Search for the cell housing the specified text and yield its [x, y] center coordinate. 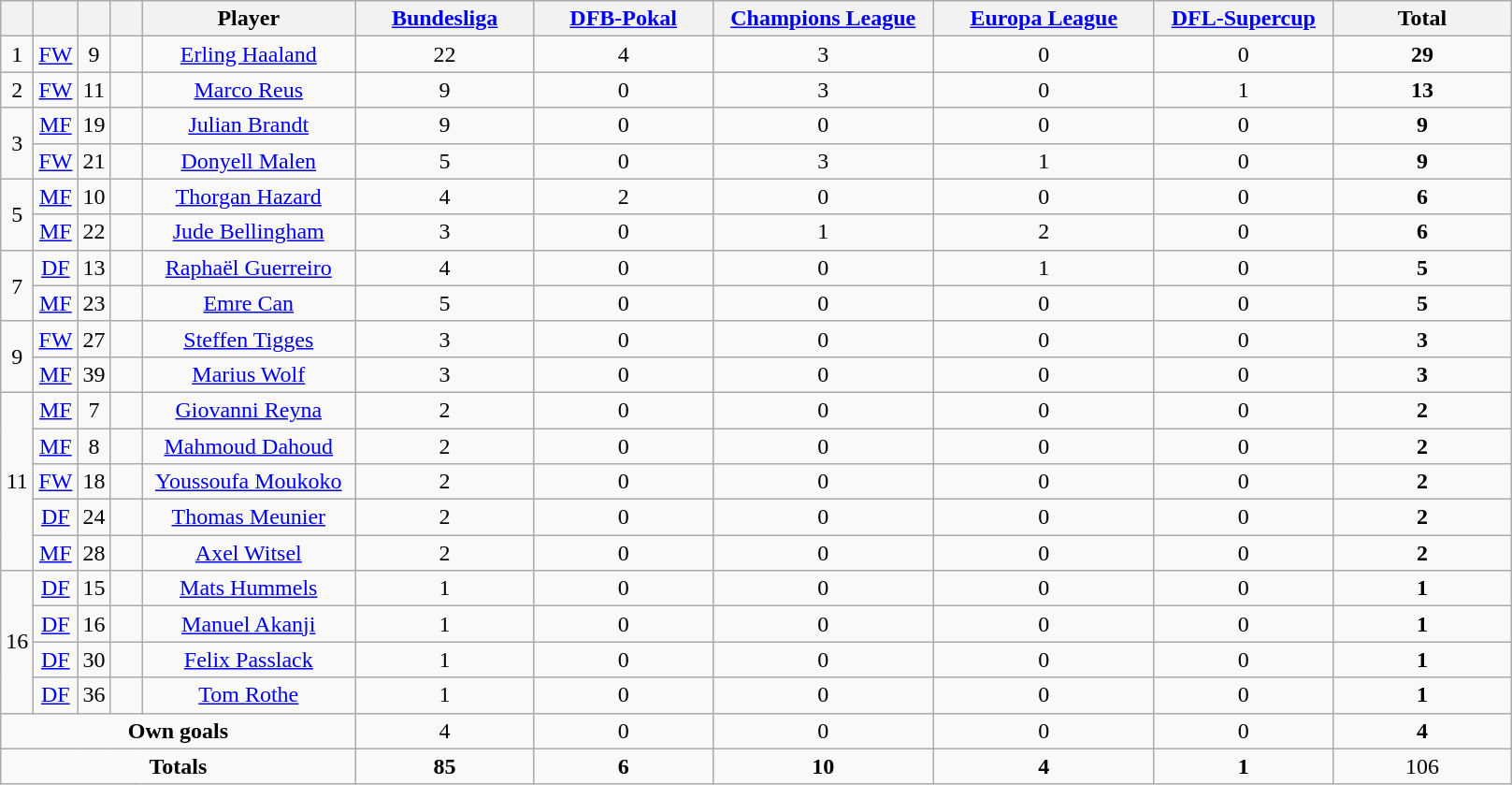
28 [94, 553]
Erling Haaland [249, 54]
8 [94, 446]
85 [445, 766]
18 [94, 482]
30 [94, 660]
23 [94, 303]
39 [94, 374]
DFB-Pokal [623, 19]
24 [94, 517]
Thorgan Hazard [249, 196]
Champions League [823, 19]
Player [249, 19]
Manuel Akanji [249, 624]
27 [94, 339]
Mahmoud Dahoud [249, 446]
Raphaël Guerreiro [249, 268]
Bundesliga [445, 19]
Giovanni Reyna [249, 410]
Donyell Malen [249, 161]
Totals [178, 766]
21 [94, 161]
Thomas Meunier [249, 517]
Axel Witsel [249, 553]
Jude Bellingham [249, 232]
Marius Wolf [249, 374]
106 [1421, 766]
DFL-Supercup [1244, 19]
15 [94, 589]
Youssoufa Moukoko [249, 482]
Steffen Tigges [249, 339]
Julian Brandt [249, 125]
Mats Hummels [249, 589]
Marco Reus [249, 90]
Emre Can [249, 303]
Felix Passlack [249, 660]
Tom Rothe [249, 695]
29 [1421, 54]
Europa League [1044, 19]
Total [1421, 19]
Own goals [178, 731]
36 [94, 695]
19 [94, 125]
